Return the [x, y] coordinate for the center point of the cell that contains the specified text.  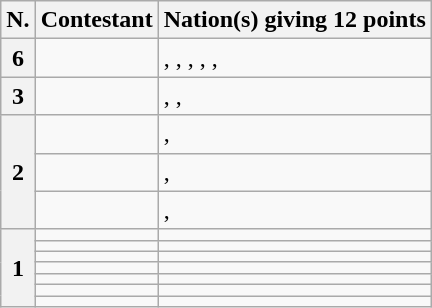
N. [18, 20]
3 [18, 96]
Nation(s) giving 12 points [294, 20]
Contestant [96, 20]
6 [18, 58]
, , [294, 96]
2 [18, 172]
, , , , , [294, 58]
1 [18, 268]
